Locate the cell with the specified text and output its [x, y] center coordinate. 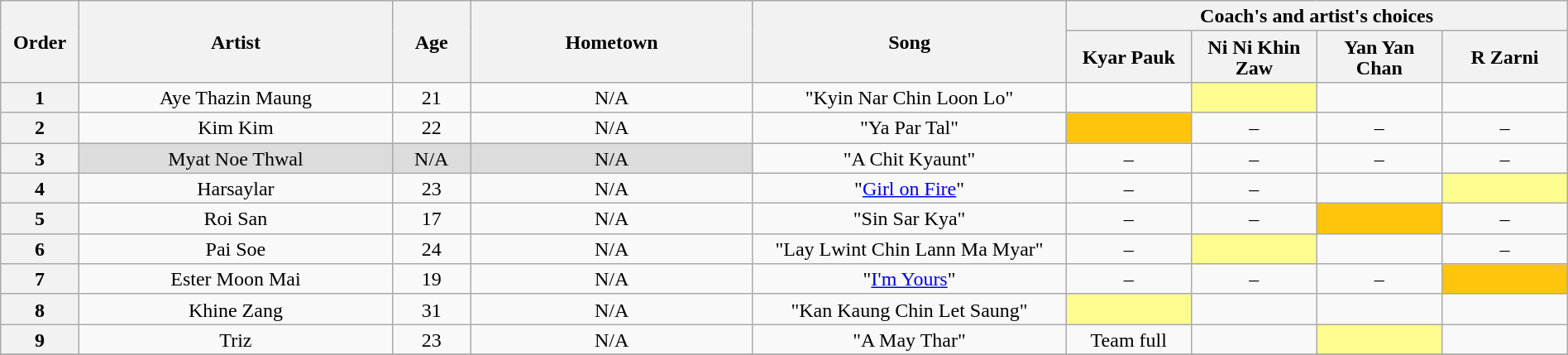
Order [40, 41]
Yan Yan Chan [1379, 56]
Triz [235, 339]
Kyar Pauk [1129, 56]
Harsaylar [235, 189]
"A May Thar" [910, 339]
2 [40, 127]
1 [40, 98]
Hometown [612, 41]
21 [432, 98]
9 [40, 339]
22 [432, 127]
6 [40, 248]
Myat Noe Thwal [235, 157]
"Girl on Fire" [910, 189]
"A Chit Kyaunt" [910, 157]
Artist [235, 41]
Ni Ni Khin Zaw [1255, 56]
R Zarni [1505, 56]
Coach's and artist's choices [1317, 17]
Ester Moon Mai [235, 280]
Age [432, 41]
"Kan Kaung Chin Let Saung" [910, 309]
Kim Kim [235, 127]
17 [432, 218]
Roi San [235, 218]
Aye Thazin Maung [235, 98]
Khine Zang [235, 309]
"I'm Yours" [910, 280]
5 [40, 218]
31 [432, 309]
24 [432, 248]
"Lay Lwint Chin Lann Ma Myar" [910, 248]
19 [432, 280]
Team full [1129, 339]
"Sin Sar Kya" [910, 218]
8 [40, 309]
3 [40, 157]
7 [40, 280]
4 [40, 189]
"Kyin Nar Chin Loon Lo" [910, 98]
"Ya Par Tal" [910, 127]
Song [910, 41]
Pai Soe [235, 248]
